Return the [X, Y] coordinate for the center point of the cell that contains the specified text.  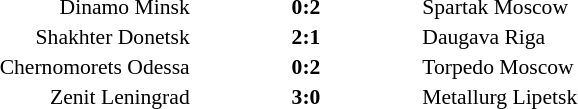
2:1 [306, 37]
0:2 [306, 67]
